From the cell containing the given text, extract its center point as (X, Y) coordinate. 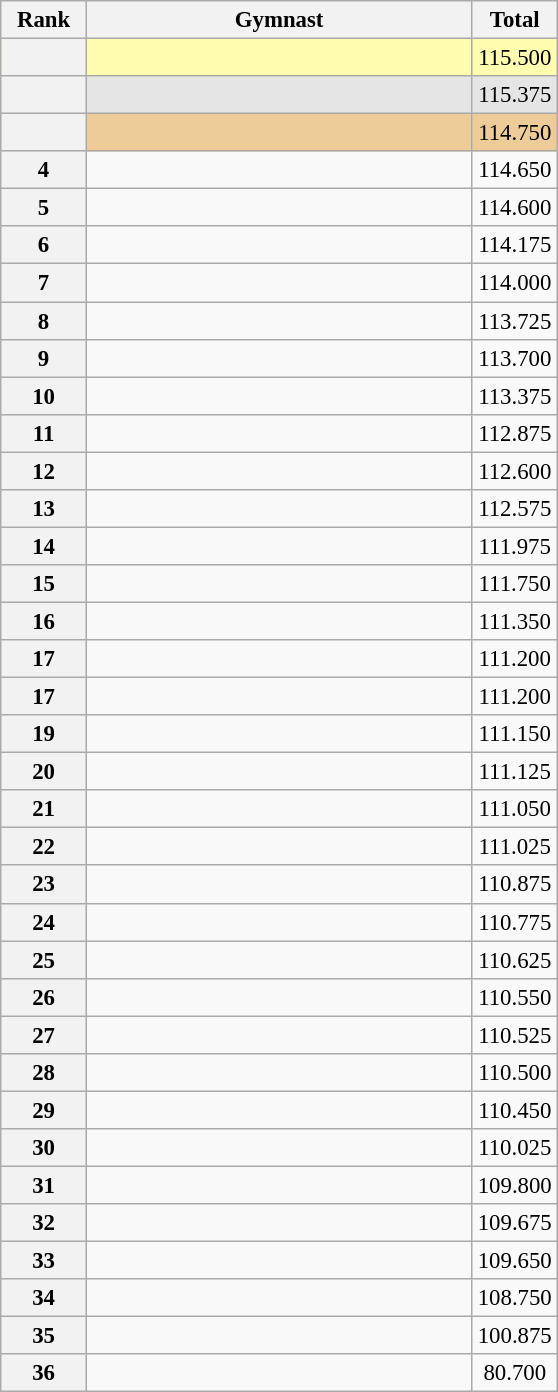
31 (44, 1185)
21 (44, 809)
109.800 (515, 1185)
110.550 (515, 997)
8 (44, 321)
9 (44, 358)
110.625 (515, 960)
23 (44, 885)
12 (44, 471)
26 (44, 997)
7 (44, 283)
114.750 (515, 133)
22 (44, 847)
Total (515, 20)
111.150 (515, 734)
111.750 (515, 584)
112.600 (515, 471)
113.700 (515, 358)
24 (44, 922)
19 (44, 734)
11 (44, 433)
113.725 (515, 321)
5 (44, 208)
33 (44, 1261)
14 (44, 546)
113.375 (515, 396)
114.650 (515, 170)
100.875 (515, 1336)
34 (44, 1298)
80.700 (515, 1373)
28 (44, 1073)
112.575 (515, 509)
111.025 (515, 847)
109.650 (515, 1261)
36 (44, 1373)
13 (44, 509)
29 (44, 1110)
6 (44, 245)
108.750 (515, 1298)
25 (44, 960)
Rank (44, 20)
110.525 (515, 1035)
110.775 (515, 922)
111.050 (515, 809)
30 (44, 1148)
110.025 (515, 1148)
16 (44, 621)
115.500 (515, 58)
35 (44, 1336)
111.350 (515, 621)
114.600 (515, 208)
111.125 (515, 772)
112.875 (515, 433)
114.175 (515, 245)
110.875 (515, 885)
15 (44, 584)
10 (44, 396)
27 (44, 1035)
114.000 (515, 283)
111.975 (515, 546)
20 (44, 772)
110.450 (515, 1110)
109.675 (515, 1223)
110.500 (515, 1073)
115.375 (515, 95)
32 (44, 1223)
4 (44, 170)
Gymnast (279, 20)
